Identify which cell holds the provided text, then report its [X, Y] central coordinate. 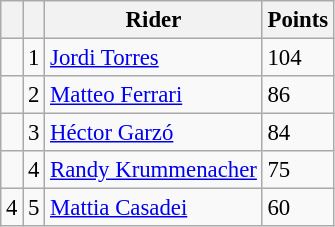
Matteo Ferrari [154, 95]
Mattia Casadei [154, 208]
3 [34, 133]
104 [298, 58]
Randy Krummenacher [154, 170]
75 [298, 170]
5 [34, 208]
Points [298, 20]
Héctor Garzó [154, 133]
84 [298, 133]
Jordi Torres [154, 58]
Rider [154, 20]
2 [34, 95]
60 [298, 208]
1 [34, 58]
86 [298, 95]
